Find where the given text appears and provide that cell's center as [x, y] coordinate. 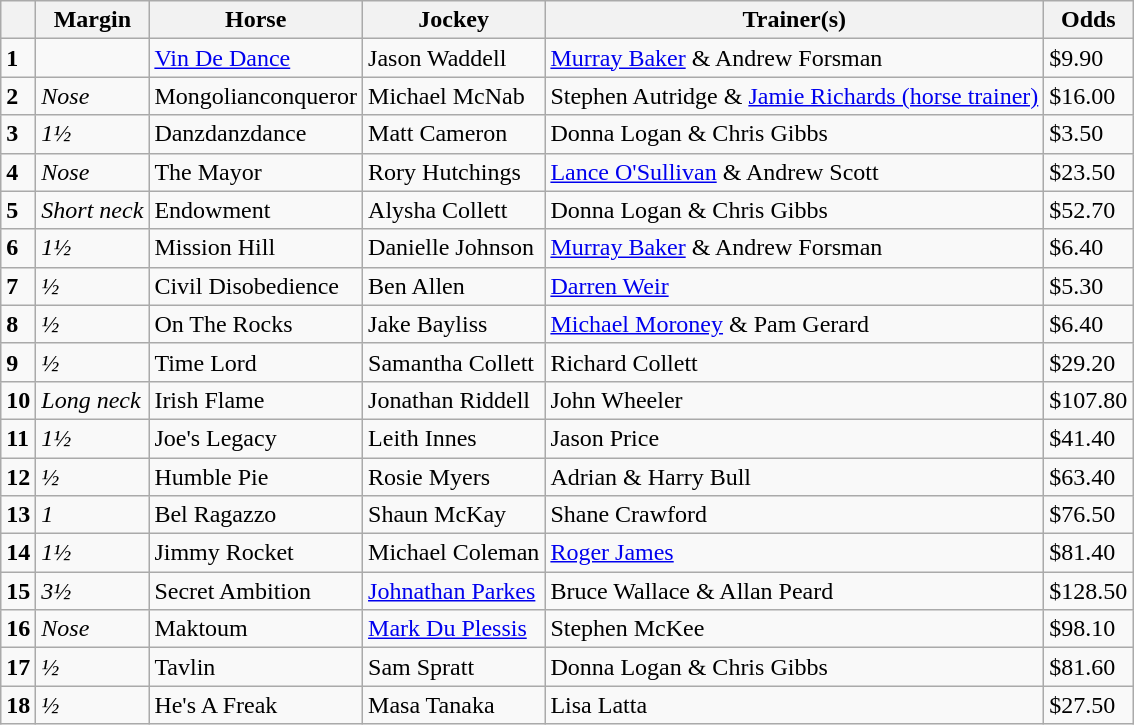
Sam Spratt [454, 667]
Margin [92, 20]
On The Rocks [256, 324]
Michael McNab [454, 96]
Richard Collett [794, 362]
3½ [92, 591]
Lance O'Sullivan & Andrew Scott [794, 172]
He's A Freak [256, 705]
Joe's Legacy [256, 438]
12 [18, 477]
$16.00 [1088, 96]
14 [18, 553]
Darren Weir [794, 286]
$41.40 [1088, 438]
9 [18, 362]
6 [18, 248]
Odds [1088, 20]
Michael Moroney & Pam Gerard [794, 324]
Leith Innes [454, 438]
Lisa Latta [794, 705]
Trainer(s) [794, 20]
$76.50 [1088, 515]
Jimmy Rocket [256, 553]
Michael Coleman [454, 553]
$81.40 [1088, 553]
Jockey [454, 20]
Jake Bayliss [454, 324]
Stephen McKee [794, 629]
Maktoum [256, 629]
Johnathan Parkes [454, 591]
$52.70 [1088, 210]
5 [18, 210]
Matt Cameron [454, 134]
Bel Ragazzo [256, 515]
Civil Disobedience [256, 286]
John Wheeler [794, 400]
$128.50 [1088, 591]
7 [18, 286]
$98.10 [1088, 629]
Jason Price [794, 438]
Danielle Johnson [454, 248]
Mark Du Plessis [454, 629]
$23.50 [1088, 172]
15 [18, 591]
Long neck [92, 400]
The Mayor [256, 172]
$29.20 [1088, 362]
Stephen Autridge & Jamie Richards (horse trainer) [794, 96]
Mission Hill [256, 248]
3 [18, 134]
8 [18, 324]
Shane Crawford [794, 515]
Ben Allen [454, 286]
Adrian & Harry Bull [794, 477]
Shaun McKay [454, 515]
Jason Waddell [454, 58]
Masa Tanaka [454, 705]
Time Lord [256, 362]
16 [18, 629]
$63.40 [1088, 477]
$3.50 [1088, 134]
Alysha Collett [454, 210]
Short neck [92, 210]
Humble Pie [256, 477]
Irish Flame [256, 400]
4 [18, 172]
$107.80 [1088, 400]
Horse [256, 20]
Jonathan Riddell [454, 400]
13 [18, 515]
$27.50 [1088, 705]
10 [18, 400]
Rory Hutchings [454, 172]
11 [18, 438]
Vin De Dance [256, 58]
Mongolianconqueror [256, 96]
Secret Ambition [256, 591]
Rosie Myers [454, 477]
Bruce Wallace & Allan Peard [794, 591]
Samantha Collett [454, 362]
Endowment [256, 210]
17 [18, 667]
Roger James [794, 553]
$9.90 [1088, 58]
$81.60 [1088, 667]
Tavlin [256, 667]
$5.30 [1088, 286]
2 [18, 96]
Danzdanzdance [256, 134]
18 [18, 705]
